Provide the [X, Y] coordinate of the cell's center where the given text is located.  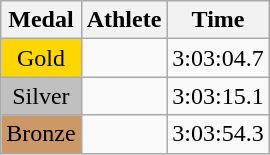
3:03:15.1 [218, 96]
Athlete [124, 20]
3:03:54.3 [218, 134]
Silver [41, 96]
3:03:04.7 [218, 58]
Gold [41, 58]
Bronze [41, 134]
Time [218, 20]
Medal [41, 20]
